Detect which cell encompasses the target text, then output its [x, y] center coordinate. 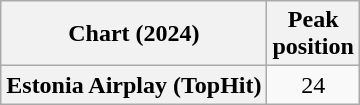
Peakposition [313, 34]
Estonia Airplay (TopHit) [134, 85]
Chart (2024) [134, 34]
24 [313, 85]
